Return the [X, Y] coordinate for the center point of the cell that contains the specified text.  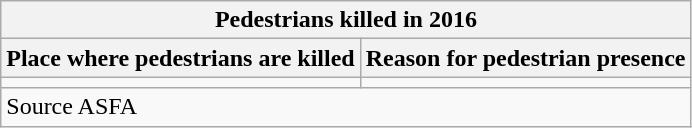
Pedestrians killed in 2016 [346, 20]
Source ASFA [346, 107]
Place where pedestrians are killed [180, 58]
Reason for pedestrian presence [526, 58]
